Scan for the cell matching the given text and deliver its [X, Y] coordinate at center. 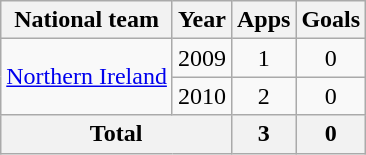
2010 [202, 96]
Goals [331, 20]
1 [263, 58]
National team [87, 20]
Northern Ireland [87, 77]
2009 [202, 58]
Total [116, 134]
3 [263, 134]
2 [263, 96]
Apps [263, 20]
Year [202, 20]
